Locate the cell with the specified text and output its [x, y] center coordinate. 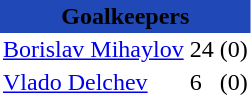
24 [202, 50]
(0) [234, 50]
Borislav Mihaylov [94, 50]
Goalkeepers [126, 16]
